Determine the [X, Y] coordinate at the center of the cell enclosing the given text.  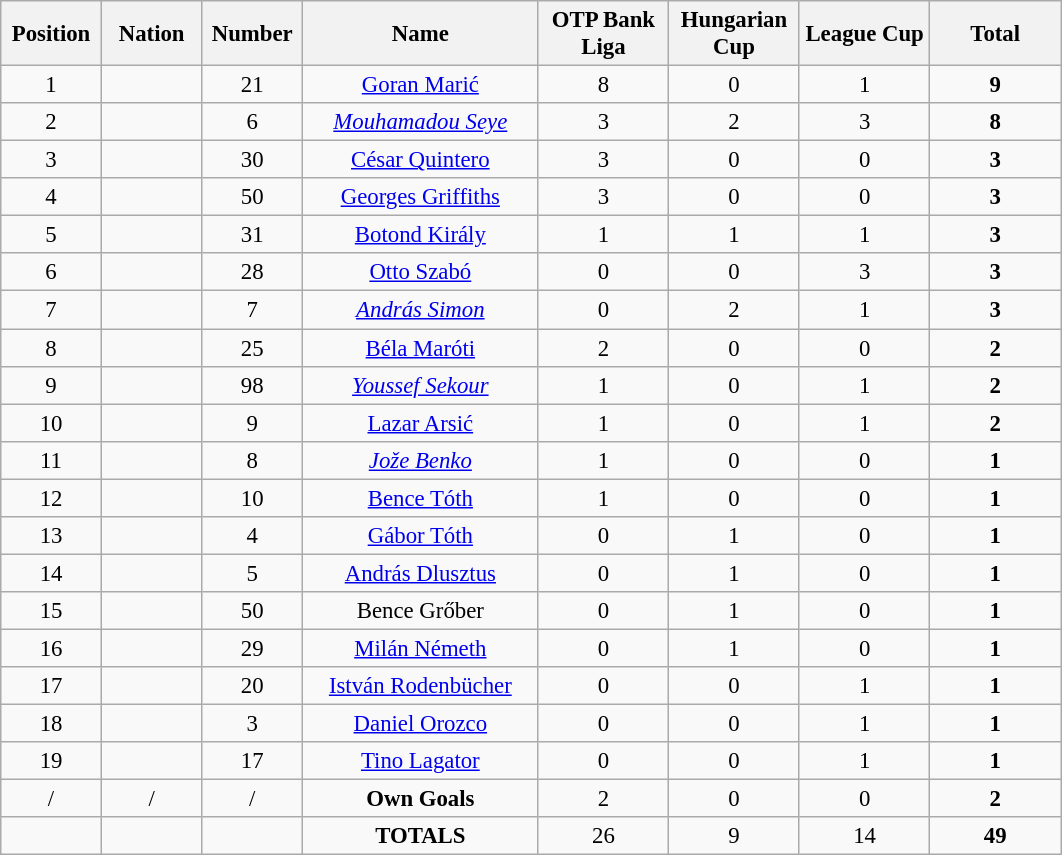
TOTALS [421, 836]
Nation [152, 34]
Milán Németh [421, 648]
Bence Grőber [421, 611]
Youssef Sekour [421, 385]
Goran Marić [421, 85]
25 [252, 348]
12 [52, 498]
26 [604, 836]
21 [252, 85]
13 [52, 536]
98 [252, 385]
Lazar Arsić [421, 423]
Position [52, 34]
Hungarian Cup [734, 34]
19 [52, 761]
11 [52, 460]
League Cup [864, 34]
Total [996, 34]
Georges Griffiths [421, 197]
15 [52, 611]
28 [252, 273]
András Simon [421, 310]
Gábor Tóth [421, 536]
András Dlusztus [421, 573]
Number [252, 34]
18 [52, 724]
49 [996, 836]
Own Goals [421, 799]
Tino Lagator [421, 761]
OTP Bank Liga [604, 34]
20 [252, 686]
Botond Király [421, 235]
István Rodenbücher [421, 686]
31 [252, 235]
16 [52, 648]
Name [421, 34]
Mouhamadou Seye [421, 122]
30 [252, 160]
Jože Benko [421, 460]
Daniel Orozco [421, 724]
29 [252, 648]
Otto Szabó [421, 273]
Bence Tóth [421, 498]
Béla Maróti [421, 348]
César Quintero [421, 160]
